Provide the [X, Y] coordinate of the cell's center where the given text is located.  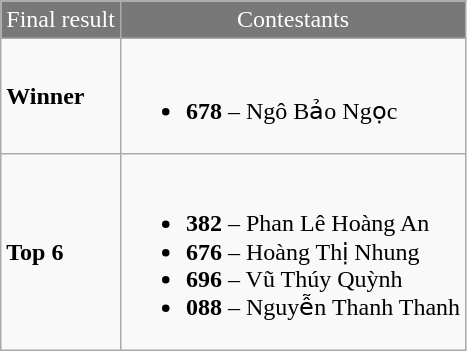
Final result [61, 20]
382 – Phan Lê Hoàng An676 – Hoàng Thị Nhung696 – Vũ Thúy Quỳnh088 – Nguyễn Thanh Thanh [292, 252]
Contestants [292, 20]
Winner [61, 96]
678 – Ngô Bảo Ngọc [292, 96]
Top 6 [61, 252]
